Provide the (x, y) coordinate of the cell's center where the given text is located.  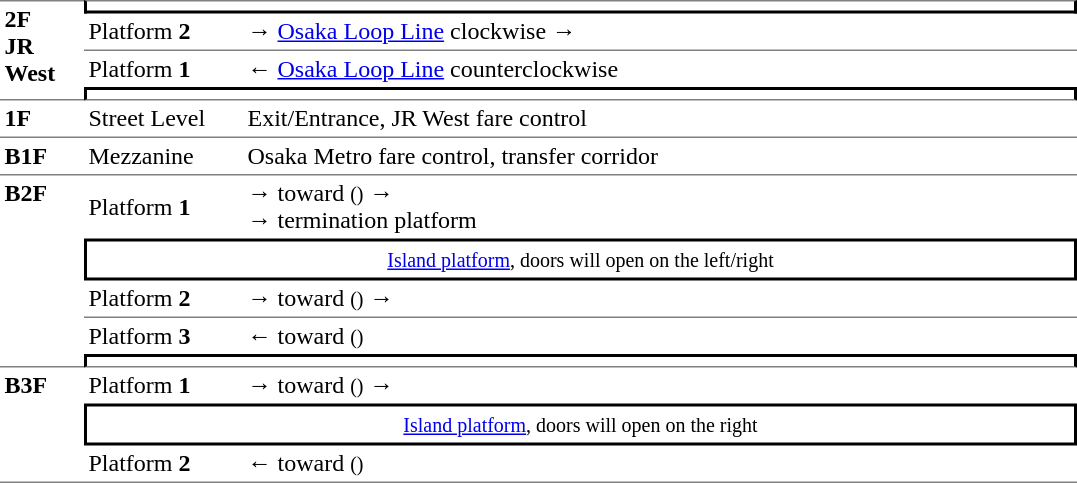
B2F (42, 272)
Platform 3 (164, 336)
2FJR West (42, 50)
→ Osaka Loop Line clockwise → (660, 32)
B1F (42, 157)
Street Level (164, 119)
→ toward () → → termination platform (660, 208)
← toward () (660, 336)
Island platform, doors will open on the right (580, 425)
Osaka Metro fare control, transfer corridor (660, 157)
Mezzanine (164, 157)
1F (42, 119)
Island platform, doors will open on the left/right (580, 259)
Exit/Entrance, JR West fare control (660, 119)
← Osaka Loop Line counterclockwise (660, 69)
